Scan for the cell matching the given text and deliver its (X, Y) coordinate at center. 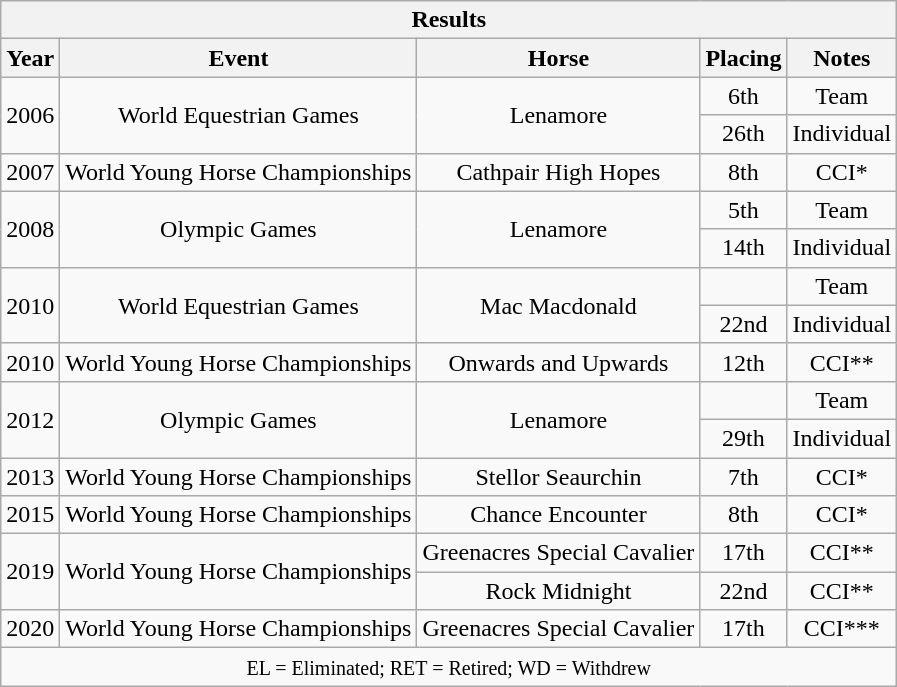
Rock Midnight (558, 591)
14th (744, 248)
2013 (30, 477)
26th (744, 134)
2007 (30, 172)
Year (30, 58)
EL = Eliminated; RET = Retired; WD = Withdrew (449, 667)
2012 (30, 419)
Stellor Seaurchin (558, 477)
12th (744, 362)
2015 (30, 515)
Notes (842, 58)
7th (744, 477)
2008 (30, 229)
2020 (30, 629)
CCI*** (842, 629)
29th (744, 438)
Horse (558, 58)
Results (449, 20)
5th (744, 210)
Onwards and Upwards (558, 362)
Cathpair High Hopes (558, 172)
Chance Encounter (558, 515)
Placing (744, 58)
Event (238, 58)
6th (744, 96)
2006 (30, 115)
2019 (30, 572)
Mac Macdonald (558, 305)
